Return [x, y] of the center of cell containing provided text 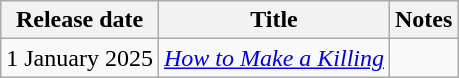
1 January 2025 [80, 58]
Release date [80, 20]
How to Make a Killing [274, 58]
Title [274, 20]
Notes [424, 20]
